From the cell containing the given text, extract its center point as (x, y) coordinate. 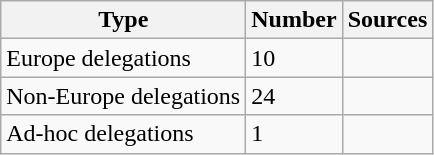
1 (294, 134)
Non-Europe delegations (124, 96)
Type (124, 20)
Ad-hoc delegations (124, 134)
Europe delegations (124, 58)
24 (294, 96)
10 (294, 58)
Number (294, 20)
Sources (388, 20)
